For the text-containing cell, return its midpoint in (X, Y) coordinate format. 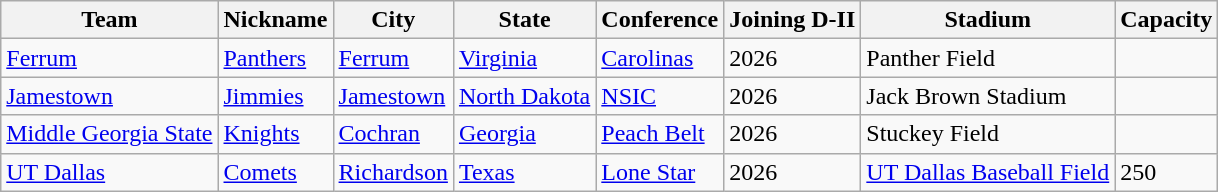
North Dakota (524, 96)
Georgia (524, 134)
Peach Belt (660, 134)
UT Dallas Baseball Field (988, 172)
Nickname (276, 20)
Texas (524, 172)
Stadium (988, 20)
Carolinas (660, 58)
City (393, 20)
Knights (276, 134)
Conference (660, 20)
Team (110, 20)
State (524, 20)
Joining D-II (792, 20)
250 (1166, 172)
Comets (276, 172)
Richardson (393, 172)
Panther Field (988, 58)
Capacity (1166, 20)
NSIC (660, 96)
Cochran (393, 134)
Jack Brown Stadium (988, 96)
Stuckey Field (988, 134)
Lone Star (660, 172)
Virginia (524, 58)
Jimmies (276, 96)
Panthers (276, 58)
UT Dallas (110, 172)
Middle Georgia State (110, 134)
